Determine the [x, y] coordinate at the center of the cell enclosing the given text.  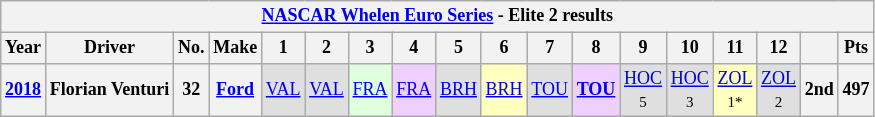
NASCAR Whelen Euro Series - Elite 2 results [438, 16]
32 [192, 90]
ZOL1* [735, 90]
Pts [856, 48]
Year [24, 48]
10 [690, 48]
3 [370, 48]
Ford [236, 90]
11 [735, 48]
2 [326, 48]
Driver [109, 48]
ZOL2 [779, 90]
12 [779, 48]
7 [550, 48]
5 [459, 48]
HOC5 [644, 90]
497 [856, 90]
8 [596, 48]
9 [644, 48]
1 [282, 48]
No. [192, 48]
2018 [24, 90]
4 [414, 48]
6 [504, 48]
Florian Venturi [109, 90]
2nd [819, 90]
Make [236, 48]
HOC3 [690, 90]
